Scan for the cell matching the given text and deliver its [x, y] coordinate at center. 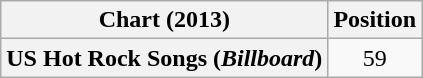
Position [375, 20]
Chart (2013) [164, 20]
US Hot Rock Songs (Billboard) [164, 58]
59 [375, 58]
